Capture the cell that displays the provided text and extract its (X, Y) central coordinate. 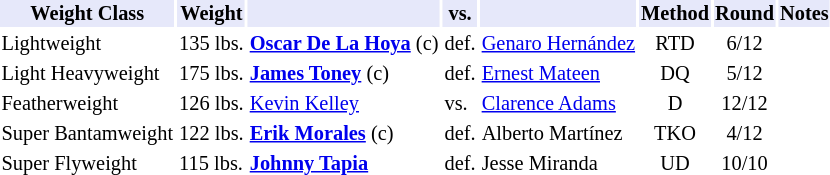
Lightweight (88, 44)
Alberto Martínez (558, 134)
D (676, 104)
Genaro Hernández (558, 44)
Notes (804, 14)
Round (745, 14)
Method (676, 14)
126 lbs. (212, 104)
Kevin Kelley (344, 104)
TKO (676, 134)
Clarence Adams (558, 104)
12/12 (745, 104)
Weight (212, 14)
6/12 (745, 44)
Oscar De La Hoya (c) (344, 44)
DQ (676, 74)
135 lbs. (212, 44)
Erik Morales (c) (344, 134)
RTD (676, 44)
Light Heavyweight (88, 74)
122 lbs. (212, 134)
175 lbs. (212, 74)
Featherweight (88, 104)
Weight Class (88, 14)
4/12 (745, 134)
James Toney (c) (344, 74)
Ernest Mateen (558, 74)
5/12 (745, 74)
Super Bantamweight (88, 134)
